Locate the cell with the specified text and output its [x, y] center coordinate. 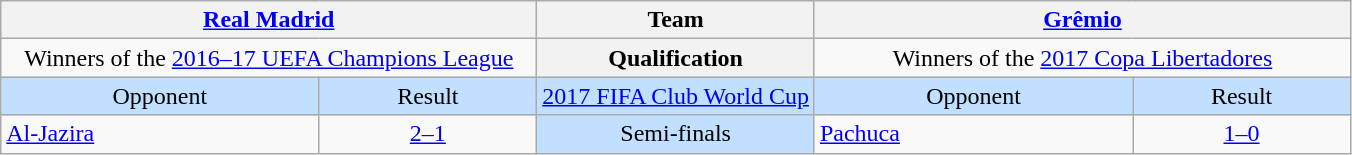
Al-Jazira [160, 134]
2017 FIFA Club World Cup [676, 96]
Pachuca [973, 134]
Qualification [676, 58]
Team [676, 20]
1–0 [1242, 134]
Real Madrid [269, 20]
2–1 [428, 134]
Grêmio [1082, 20]
Semi-finals [676, 134]
Winners of the 2017 Copa Libertadores [1082, 58]
Winners of the 2016–17 UEFA Champions League [269, 58]
